Extract the (X, Y) coordinate from the center of the cell holding the provided text.  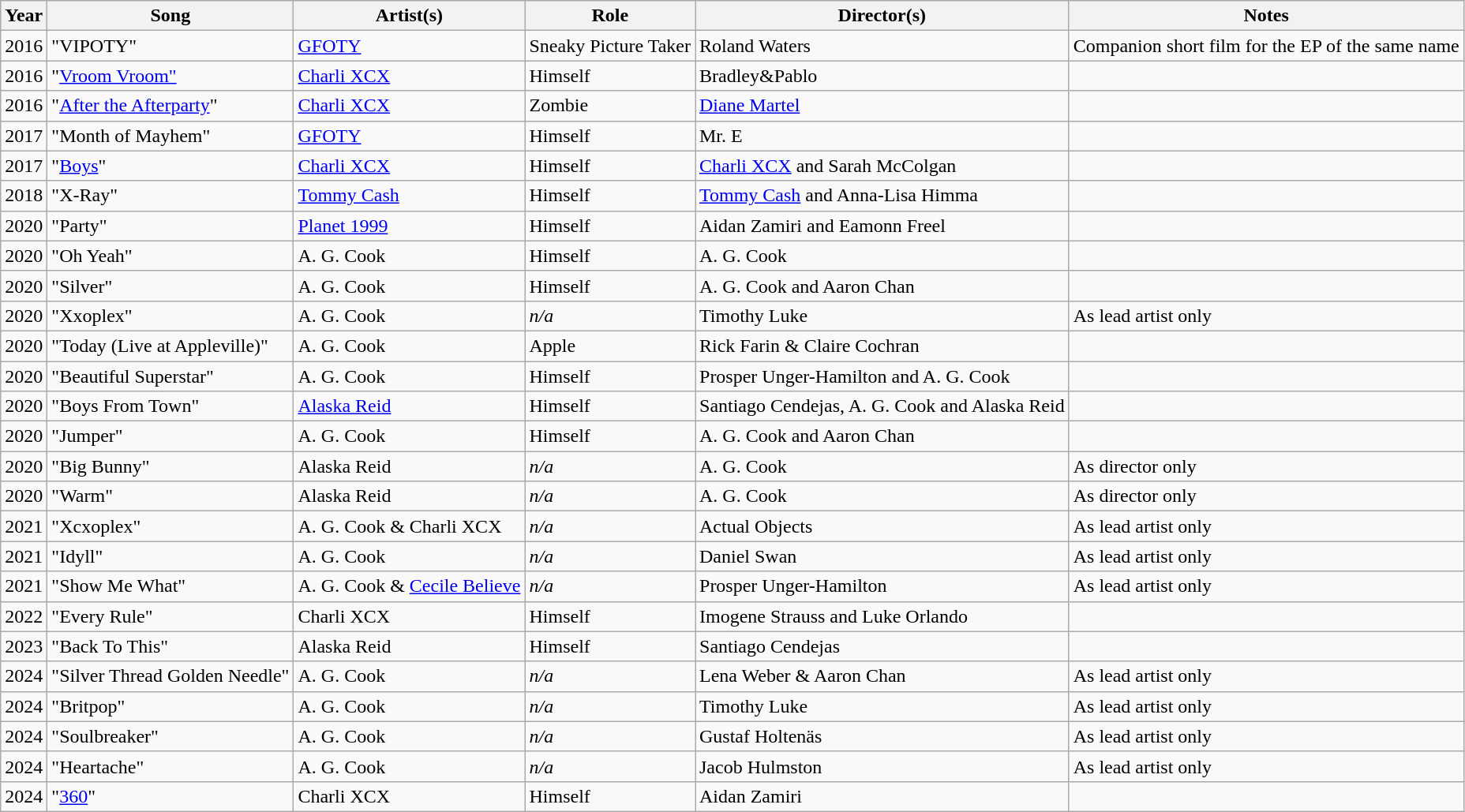
"After the Afterparty" (170, 106)
Santiago Cendejas (882, 646)
"Vroom Vroom" (170, 76)
"Xcxoplex" (170, 526)
"Xxoplex" (170, 316)
Notes (1266, 16)
Apple (610, 346)
Santiago Cendejas, A. G. Cook and Alaska Reid (882, 406)
A. G. Cook & Cecile Believe (409, 586)
A. G. Cook & Charli XCX (409, 526)
Director(s) (882, 16)
"Big Bunny" (170, 466)
"Every Rule" (170, 616)
Roland Waters (882, 46)
Actual Objects (882, 526)
Charli XCX and Sarah McColgan (882, 166)
Role (610, 16)
Sneaky Picture Taker (610, 46)
"Heartache" (170, 766)
"X-Ray" (170, 196)
Song (170, 16)
Prosper Unger-Hamilton (882, 586)
Planet 1999 (409, 226)
Diane Martel (882, 106)
"Boys From Town" (170, 406)
Prosper Unger-Hamilton and A. G. Cook (882, 376)
"Warm" (170, 496)
2018 (24, 196)
"Soulbreaker" (170, 736)
"Today (Live at Appleville)" (170, 346)
Artist(s) (409, 16)
Zombie (610, 106)
"Boys" (170, 166)
"Idyll" (170, 556)
Aidan Zamiri and Eamonn Freel (882, 226)
"Month of Mayhem" (170, 136)
Daniel Swan (882, 556)
Jacob Hulmston (882, 766)
Aidan Zamiri (882, 796)
"Oh Yeah" (170, 256)
Imogene Strauss and Luke Orlando (882, 616)
2023 (24, 646)
"Jumper" (170, 436)
"Silver" (170, 286)
"VIPOTY" (170, 46)
Tommy Cash and Anna-Lisa Himma (882, 196)
"Silver Thread Golden Needle" (170, 676)
Mr. E (882, 136)
Year (24, 16)
Companion short film for the EP of the same name (1266, 46)
"Show Me What" (170, 586)
"Beautiful Superstar" (170, 376)
Lena Weber & Aaron Chan (882, 676)
"360" (170, 796)
2022 (24, 616)
Gustaf Holtenäs (882, 736)
Rick Farin & Claire Cochran (882, 346)
"Back To This" (170, 646)
"Party" (170, 226)
Tommy Cash (409, 196)
"Britpop" (170, 706)
Bradley&Pablo (882, 76)
